Detect which cell encompasses the target text, then output its [X, Y] center coordinate. 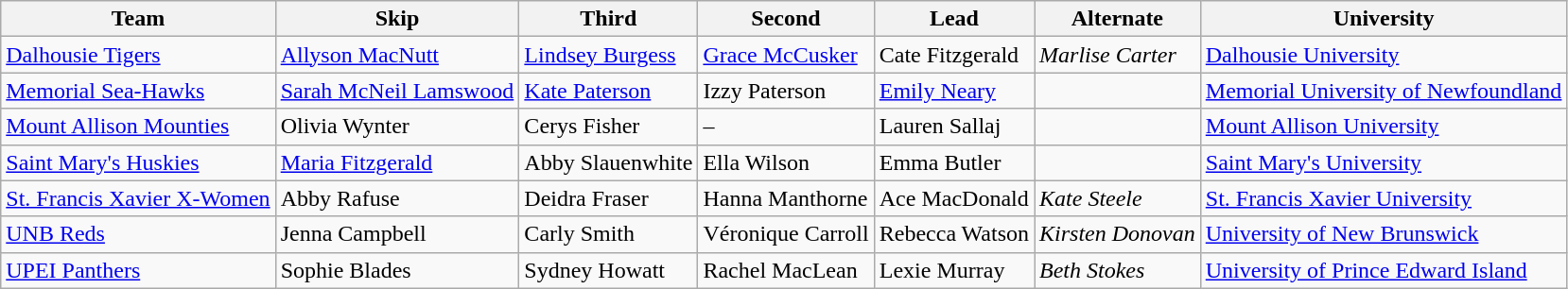
Deidra Fraser [609, 198]
Lauren Sallaj [953, 127]
University [1384, 19]
Allyson MacNutt [397, 55]
St. Francis Xavier University [1384, 198]
Sydney Howatt [609, 270]
Abby Rafuse [397, 198]
Izzy Paterson [786, 91]
Kirsten Donovan [1118, 234]
Dalhousie Tigers [138, 55]
Ella Wilson [786, 162]
UNB Reds [138, 234]
St. Francis Xavier X-Women [138, 198]
Lexie Murray [953, 270]
Kate Steele [1118, 198]
University of New Brunswick [1384, 234]
Olivia Wynter [397, 127]
Dalhousie University [1384, 55]
Mount Allison Mounties [138, 127]
Alternate [1118, 19]
Sarah McNeil Lamswood [397, 91]
Second [786, 19]
Third [609, 19]
Memorial Sea-Hawks [138, 91]
University of Prince Edward Island [1384, 270]
UPEI Panthers [138, 270]
Lindsey Burgess [609, 55]
Skip [397, 19]
Carly Smith [609, 234]
Mount Allison University [1384, 127]
Memorial University of Newfoundland [1384, 91]
Sophie Blades [397, 270]
Team [138, 19]
Saint Mary's Huskies [138, 162]
Maria Fitzgerald [397, 162]
Véronique Carroll [786, 234]
Kate Paterson [609, 91]
Ace MacDonald [953, 198]
Jenna Campbell [397, 234]
Cerys Fisher [609, 127]
Grace McCusker [786, 55]
Lead [953, 19]
Cate Fitzgerald [953, 55]
Hanna Manthorne [786, 198]
Marlise Carter [1118, 55]
Emma Butler [953, 162]
– [786, 127]
Emily Neary [953, 91]
Saint Mary's University [1384, 162]
Rachel MacLean [786, 270]
Rebecca Watson [953, 234]
Abby Slauenwhite [609, 162]
Beth Stokes [1118, 270]
